Return the (X, Y) coordinate for the center point of the cell that contains the specified text.  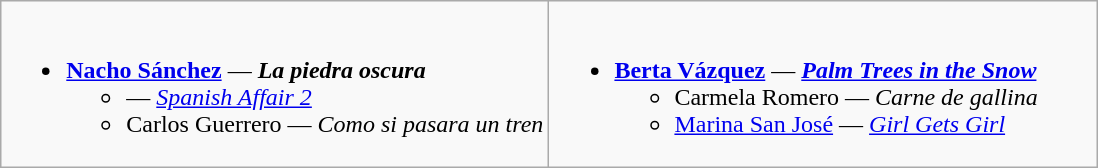
Berta Vázquez — Palm Trees in the SnowCarmela Romero — Carne de gallinaMarina San José — Girl Gets Girl (823, 84)
Nacho Sánchez — La piedra oscura — Spanish Affair 2Carlos Guerrero — Como si pasara un tren (275, 84)
